Provide the [X, Y] coordinate of the cell's center where the given text is located.  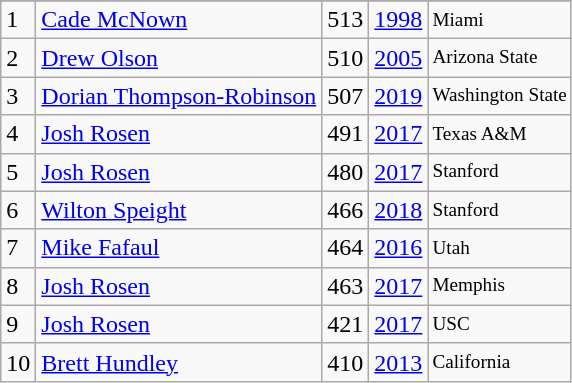
Arizona State [500, 58]
4 [18, 134]
421 [346, 324]
2019 [398, 96]
Wilton Speight [179, 210]
1998 [398, 20]
2 [18, 58]
2016 [398, 248]
Texas A&M [500, 134]
510 [346, 58]
1 [18, 20]
7 [18, 248]
Washington State [500, 96]
Brett Hundley [179, 362]
USC [500, 324]
3 [18, 96]
Miami [500, 20]
491 [346, 134]
6 [18, 210]
2005 [398, 58]
463 [346, 286]
8 [18, 286]
2018 [398, 210]
Drew Olson [179, 58]
513 [346, 20]
410 [346, 362]
5 [18, 172]
Cade McNown [179, 20]
2013 [398, 362]
9 [18, 324]
Memphis [500, 286]
California [500, 362]
466 [346, 210]
Utah [500, 248]
Mike Fafaul [179, 248]
Dorian Thompson-Robinson [179, 96]
464 [346, 248]
10 [18, 362]
480 [346, 172]
507 [346, 96]
